Capture the cell that displays the provided text and extract its [X, Y] central coordinate. 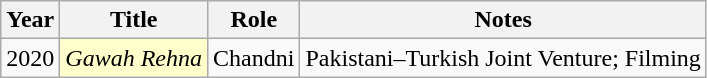
Notes [503, 20]
Year [30, 20]
2020 [30, 58]
Pakistani–Turkish Joint Venture; Filming [503, 58]
Title [134, 20]
Gawah Rehna [134, 58]
Chandni [254, 58]
Role [254, 20]
